Extract the [x, y] coordinate from the center of the cell holding the provided text.  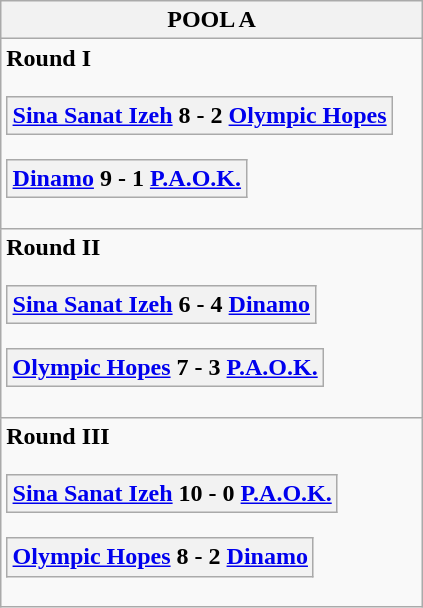
Dinamo 9 - 1 P.A.O.K. [127, 179]
Sina Sanat Izeh 8 - 2 Olympic Hopes [200, 115]
Sina Sanat Izeh 10 - 0 P.A.O.K. [172, 493]
Olympic Hopes 8 - 2 Dinamo [160, 557]
POOL A [212, 20]
Round III Sina Sanat Izeh 10 - 0 P.A.O.K. Olympic Hopes 8 - 2 Dinamo [212, 512]
Sina Sanat Izeh 6 - 4 Dinamo [161, 304]
Round I Sina Sanat Izeh 8 - 2 Olympic Hopes Dinamo 9 - 1 P.A.O.K. [212, 134]
Olympic Hopes 7 - 3 P.A.O.K. [165, 368]
Round II Sina Sanat Izeh 6 - 4 Dinamo Olympic Hopes 7 - 3 P.A.O.K. [212, 322]
